Search for the cell housing the specified text and yield its [X, Y] center coordinate. 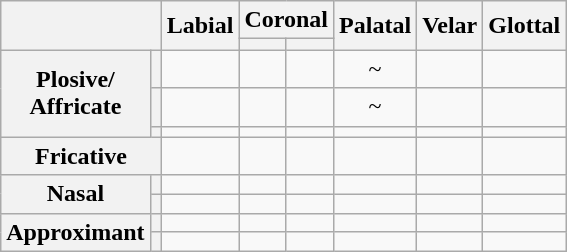
Coronal [286, 20]
Velar [450, 26]
Plosive/Affricate [76, 94]
Glottal [524, 26]
Nasal [76, 194]
Fricative [81, 156]
Palatal [376, 26]
Approximant [76, 232]
Labial [200, 26]
